Determine the [X, Y] coordinate at the center of the cell enclosing the given text.  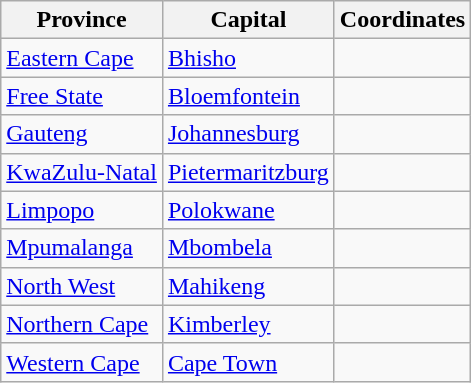
Free State [82, 96]
Capital [248, 20]
Johannesburg [248, 134]
Mbombela [248, 248]
Province [82, 20]
Bhisho [248, 58]
Cape Town [248, 362]
Polokwane [248, 210]
Gauteng [82, 134]
Pietermaritzburg [248, 172]
Mpumalanga [82, 248]
Coordinates [402, 20]
Bloemfontein [248, 96]
Limpopo [82, 210]
Western Cape [82, 362]
Northern Cape [82, 324]
Eastern Cape [82, 58]
KwaZulu-Natal [82, 172]
Mahikeng [248, 286]
North West [82, 286]
Kimberley [248, 324]
